Return the [X, Y] coordinate for the center point of the cell that contains the specified text.  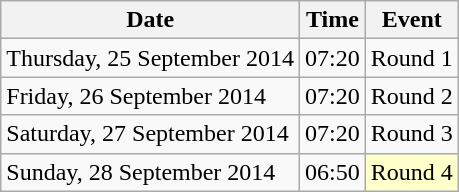
Round 4 [412, 172]
Round 1 [412, 58]
Sunday, 28 September 2014 [150, 172]
Time [333, 20]
Round 3 [412, 134]
Event [412, 20]
06:50 [333, 172]
Friday, 26 September 2014 [150, 96]
Round 2 [412, 96]
Date [150, 20]
Thursday, 25 September 2014 [150, 58]
Saturday, 27 September 2014 [150, 134]
